Determine the (x, y) coordinate at the center of the cell enclosing the given text.  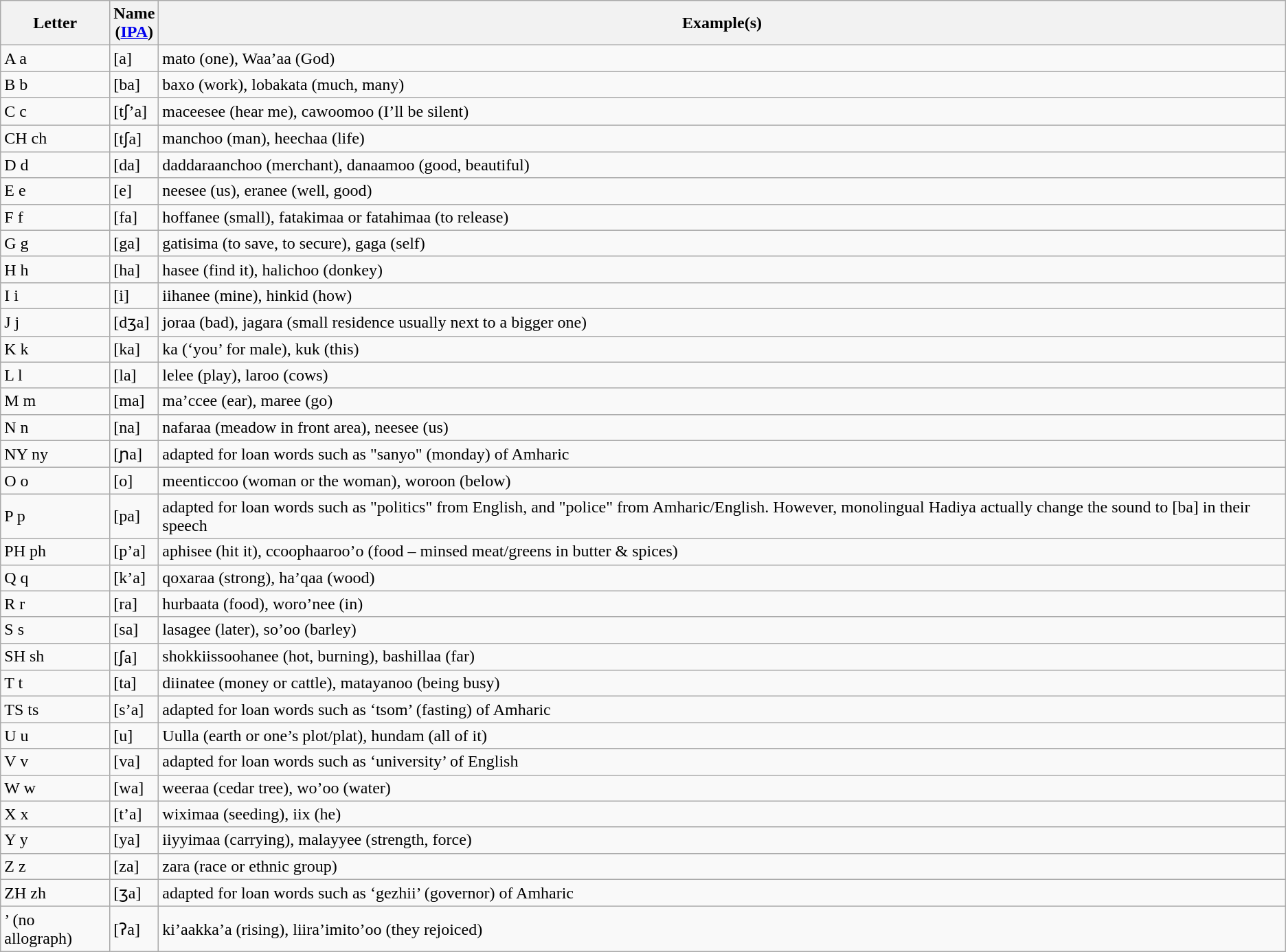
[dʒa] (135, 322)
[tʃa] (135, 139)
[ʒa] (135, 893)
[k’a] (135, 578)
[a] (135, 58)
[i] (135, 295)
[la] (135, 375)
L l (55, 375)
[ka] (135, 349)
P p (55, 517)
adapted for loan words such as "sanyo" (monday) of Amharic (722, 454)
E e (55, 191)
M m (55, 401)
SH sh (55, 657)
CH ch (55, 139)
[ba] (135, 84)
hoffanee (small), fatakimaa or fatahimaa (to release) (722, 217)
G g (55, 243)
NY ny (55, 454)
aphisee (hit it), ccoophaaroo’o (food – minsed meat/greens in butter & spices) (722, 552)
[wa] (135, 788)
[tʃ’a] (135, 111)
J j (55, 322)
[da] (135, 165)
[s’a] (135, 710)
lelee (play), laroo (cows) (722, 375)
manchoo (man), heechaa (life) (722, 139)
[ʔa] (135, 929)
B b (55, 84)
adapted for loan words such as ‘tsom’ (fasting) of Amharic (722, 710)
adapted for loan words such as ‘gezhii’ (governor) of Amharic (722, 893)
X x (55, 814)
Y y (55, 840)
neesee (us), eranee (well, good) (722, 191)
F f (55, 217)
[ya] (135, 840)
Name(IPA) (135, 23)
[ma] (135, 401)
[o] (135, 481)
[na] (135, 427)
Q q (55, 578)
[za] (135, 866)
[ʃa] (135, 657)
[ta] (135, 683)
[u] (135, 736)
qoxaraa (strong), ha’qaa (wood) (722, 578)
nafaraa (meadow in front area), neesee (us) (722, 427)
maceesee (hear me), cawoomoo (I’ll be silent) (722, 111)
[ha] (135, 269)
’ (no allograph) (55, 929)
[ɲa] (135, 454)
[pa] (135, 517)
K k (55, 349)
C c (55, 111)
iihanee (mine), hinkid (how) (722, 295)
O o (55, 481)
[ra] (135, 604)
[va] (135, 762)
PH ph (55, 552)
Z z (55, 866)
H h (55, 269)
hasee (find it), halichoo (donkey) (722, 269)
zara (race or ethnic group) (722, 866)
A a (55, 58)
Example(s) (722, 23)
[fa] (135, 217)
wiximaa (seeding), iix (he) (722, 814)
ma’ccee (ear), maree (go) (722, 401)
V v (55, 762)
R r (55, 604)
[t’a] (135, 814)
gatisima (to save, to secure), gaga (self) (722, 243)
T t (55, 683)
TS ts (55, 710)
baxo (work), lobakata (much, many) (722, 84)
S s (55, 630)
hurbaata (food), woro’nee (in) (722, 604)
diinatee (money or cattle), matayanoo (being busy) (722, 683)
[p’a] (135, 552)
[sa] (135, 630)
I i (55, 295)
ki’aakka’a (rising), liira’imito’oo (they rejoiced) (722, 929)
ka (‘you’ for male), kuk (this) (722, 349)
daddaraanchoo (merchant), danaamoo (good, beautiful) (722, 165)
[e] (135, 191)
adapted for loan words such as ‘university’ of English (722, 762)
Uulla (earth or one’s plot/plat), hundam (all of it) (722, 736)
Letter (55, 23)
mato (one), Waa’aa (God) (722, 58)
W w (55, 788)
shokkiissoohanee (hot, burning), bashillaa (far) (722, 657)
ZH zh (55, 893)
[ga] (135, 243)
N n (55, 427)
iiyyimaa (carrying), malayyee (strength, force) (722, 840)
weeraa (cedar tree), wo’oo (water) (722, 788)
D d (55, 165)
lasagee (later), so’oo (barley) (722, 630)
meenticcoo (woman or the woman), woroon (below) (722, 481)
joraa (bad), jagara (small residence usually next to a bigger one) (722, 322)
U u (55, 736)
